Return the [X, Y] coordinate for the center point of the cell that contains the specified text.  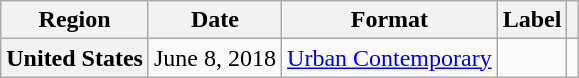
Urban Contemporary [390, 58]
Region [75, 20]
June 8, 2018 [214, 58]
Date [214, 20]
Label [532, 20]
Format [390, 20]
United States [75, 58]
